From the cell containing the given text, extract its center point as [x, y] coordinate. 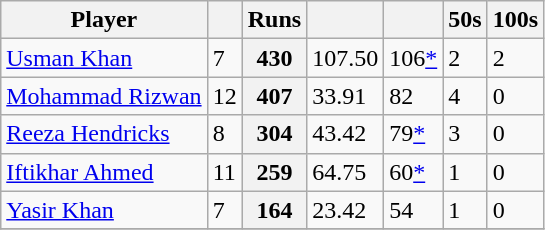
82 [414, 96]
107.50 [346, 58]
Runs [274, 20]
430 [274, 58]
64.75 [346, 172]
79* [414, 134]
407 [274, 96]
43.42 [346, 134]
33.91 [346, 96]
Mohammad Rizwan [104, 96]
3 [465, 134]
Usman Khan [104, 58]
50s [465, 20]
100s [515, 20]
Yasir Khan [104, 210]
Iftikhar Ahmed [104, 172]
54 [414, 210]
Reeza Hendricks [104, 134]
60* [414, 172]
12 [224, 96]
23.42 [346, 210]
11 [224, 172]
304 [274, 134]
4 [465, 96]
Player [104, 20]
164 [274, 210]
259 [274, 172]
106* [414, 58]
8 [224, 134]
